Locate the cell with the specified text and output its (x, y) center coordinate. 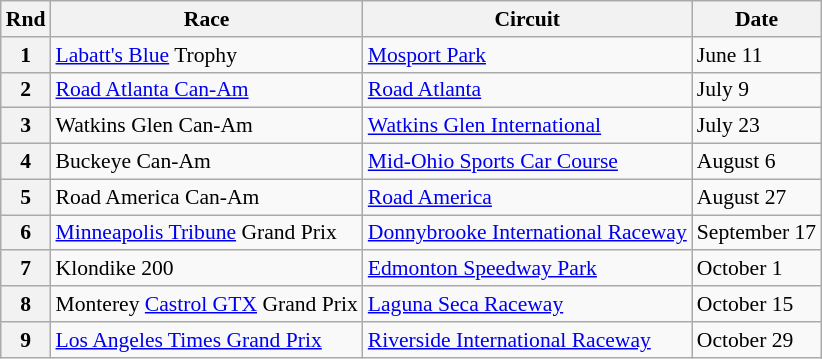
3 (26, 126)
5 (26, 197)
Monterey Castrol GTX Grand Prix (206, 304)
June 11 (756, 55)
Los Angeles Times Grand Prix (206, 340)
1 (26, 55)
6 (26, 233)
Buckeye Can-Am (206, 162)
Watkins Glen Can-Am (206, 126)
Road Atlanta Can-Am (206, 90)
Circuit (528, 19)
Minneapolis Tribune Grand Prix (206, 233)
Mosport Park (528, 55)
7 (26, 269)
Donnybrooke International Raceway (528, 233)
October 15 (756, 304)
Road America Can-Am (206, 197)
July 23 (756, 126)
August 27 (756, 197)
Watkins Glen International (528, 126)
Klondike 200 (206, 269)
October 29 (756, 340)
Rnd (26, 19)
4 (26, 162)
2 (26, 90)
August 6 (756, 162)
Mid-Ohio Sports Car Course (528, 162)
July 9 (756, 90)
September 17 (756, 233)
Laguna Seca Raceway (528, 304)
Race (206, 19)
Road America (528, 197)
Road Atlanta (528, 90)
Edmonton Speedway Park (528, 269)
9 (26, 340)
Labatt's Blue Trophy (206, 55)
Date (756, 19)
Riverside International Raceway (528, 340)
October 1 (756, 269)
8 (26, 304)
